Extract the (x, y) coordinate from the center of the cell holding the provided text.  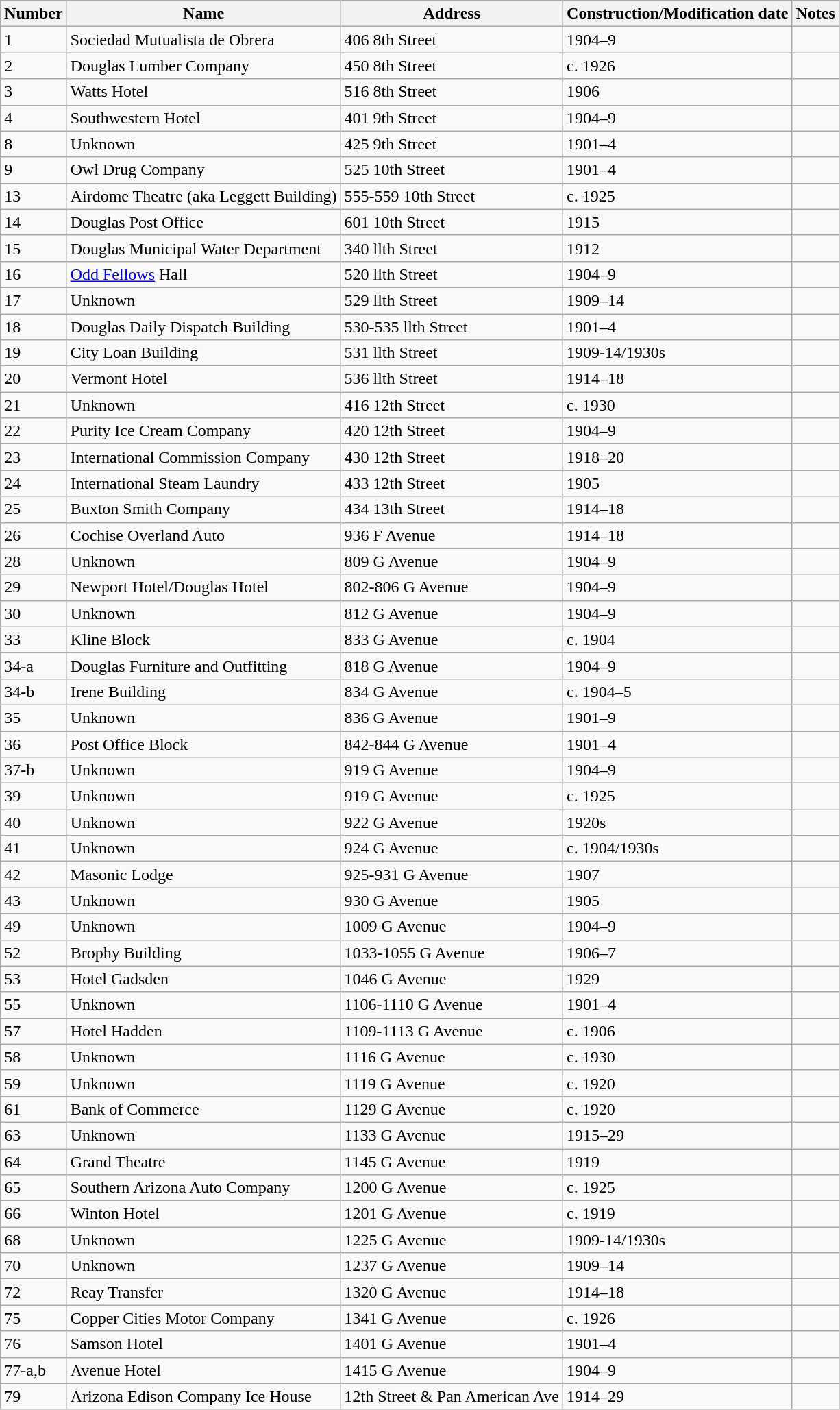
Cochise Overland Auto (203, 535)
525 10th Street (452, 170)
842-844 G Avenue (452, 744)
2 (34, 66)
833 G Avenue (452, 640)
40 (34, 823)
Vermont Hotel (203, 379)
Arizona Edison Company Ice House (203, 1396)
930 G Avenue (452, 901)
433 12th Street (452, 483)
818 G Avenue (452, 666)
425 9th Street (452, 144)
1918–20 (678, 457)
1133 G Avenue (452, 1135)
530-535 llth Street (452, 327)
Buxton Smith Company (203, 509)
1919 (678, 1162)
16 (34, 274)
72 (34, 1292)
1907 (678, 875)
936 F Avenue (452, 535)
812 G Avenue (452, 613)
1201 G Avenue (452, 1214)
420 12th Street (452, 431)
35 (34, 718)
1320 G Avenue (452, 1292)
c. 1904/1930s (678, 849)
Reay Transfer (203, 1292)
1401 G Avenue (452, 1344)
Name (203, 14)
531 llth Street (452, 353)
4 (34, 118)
58 (34, 1057)
34-b (34, 692)
1200 G Avenue (452, 1188)
25 (34, 509)
Grand Theatre (203, 1162)
International Commission Company (203, 457)
Southern Arizona Auto Company (203, 1188)
53 (34, 979)
Irene Building (203, 692)
1046 G Avenue (452, 979)
43 (34, 901)
Purity Ice Cream Company (203, 431)
809 G Avenue (452, 561)
601 10th Street (452, 222)
42 (34, 875)
36 (34, 744)
63 (34, 1135)
1920s (678, 823)
Avenue Hotel (203, 1370)
34-a (34, 666)
1901–9 (678, 718)
28 (34, 561)
c. 1906 (678, 1031)
434 13th Street (452, 509)
15 (34, 248)
23 (34, 457)
1237 G Avenue (452, 1266)
520 llth Street (452, 274)
836 G Avenue (452, 718)
1906–7 (678, 953)
Kline Block (203, 640)
Hotel Hadden (203, 1031)
75 (34, 1318)
22 (34, 431)
Number (34, 14)
925-931 G Avenue (452, 875)
Odd Fellows Hall (203, 274)
29 (34, 587)
68 (34, 1240)
76 (34, 1344)
1 (34, 40)
c. 1919 (678, 1214)
Douglas Furniture and Outfitting (203, 666)
66 (34, 1214)
3 (34, 92)
1341 G Avenue (452, 1318)
1106-1110 G Avenue (452, 1005)
Douglas Daily Dispatch Building (203, 327)
1915 (678, 222)
Samson Hotel (203, 1344)
924 G Avenue (452, 849)
1109-1113 G Avenue (452, 1031)
City Loan Building (203, 353)
49 (34, 927)
Hotel Gadsden (203, 979)
59 (34, 1083)
Winton Hotel (203, 1214)
70 (34, 1266)
1225 G Avenue (452, 1240)
20 (34, 379)
12th Street & Pan American Ave (452, 1396)
Masonic Lodge (203, 875)
1119 G Avenue (452, 1083)
30 (34, 613)
Construction/Modification date (678, 14)
401 9th Street (452, 118)
Owl Drug Company (203, 170)
Notes (815, 14)
1415 G Avenue (452, 1370)
18 (34, 327)
450 8th Street (452, 66)
1914–29 (678, 1396)
Airdome Theatre (aka Leggett Building) (203, 196)
536 llth Street (452, 379)
39 (34, 797)
1915–29 (678, 1135)
9 (34, 170)
529 llth Street (452, 300)
26 (34, 535)
Brophy Building (203, 953)
61 (34, 1109)
64 (34, 1162)
922 G Avenue (452, 823)
1116 G Avenue (452, 1057)
55 (34, 1005)
41 (34, 849)
57 (34, 1031)
77-a,b (34, 1370)
1033-1055 G Avenue (452, 953)
1129 G Avenue (452, 1109)
Douglas Municipal Water Department (203, 248)
19 (34, 353)
555-559 10th Street (452, 196)
Copper Cities Motor Company (203, 1318)
1009 G Avenue (452, 927)
8 (34, 144)
13 (34, 196)
c. 1904 (678, 640)
14 (34, 222)
Douglas Lumber Company (203, 66)
406 8th Street (452, 40)
52 (34, 953)
Address (452, 14)
340 llth Street (452, 248)
834 G Avenue (452, 692)
1912 (678, 248)
Douglas Post Office (203, 222)
1145 G Avenue (452, 1162)
1906 (678, 92)
Bank of Commerce (203, 1109)
1929 (678, 979)
21 (34, 405)
Newport Hotel/Douglas Hotel (203, 587)
International Steam Laundry (203, 483)
Southwestern Hotel (203, 118)
516 8th Street (452, 92)
79 (34, 1396)
37-b (34, 770)
17 (34, 300)
Post Office Block (203, 744)
c. 1904–5 (678, 692)
65 (34, 1188)
33 (34, 640)
416 12th Street (452, 405)
430 12th Street (452, 457)
24 (34, 483)
Sociedad Mutualista de Obrera (203, 40)
802-806 G Avenue (452, 587)
Watts Hotel (203, 92)
